Scan for the cell matching the given text and deliver its [X, Y] coordinate at center. 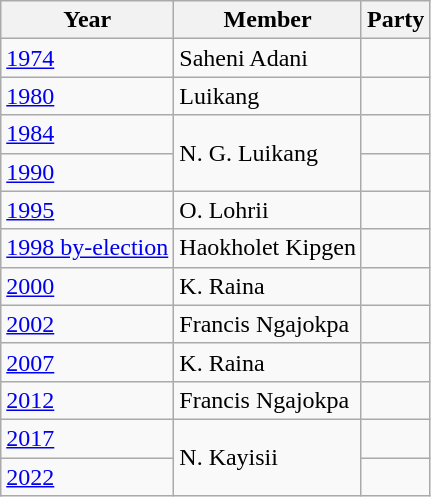
2007 [88, 362]
Saheni Adani [268, 58]
2017 [88, 438]
Party [395, 20]
Haokholet Kipgen [268, 248]
2002 [88, 324]
N. G. Luikang [268, 153]
N. Kayisii [268, 457]
2012 [88, 400]
Year [88, 20]
1995 [88, 210]
Luikang [268, 96]
1984 [88, 134]
1990 [88, 172]
2000 [88, 286]
O. Lohrii [268, 210]
1974 [88, 58]
1980 [88, 96]
2022 [88, 477]
1998 by-election [88, 248]
Member [268, 20]
